Locate the cell with the specified text and output its (X, Y) center coordinate. 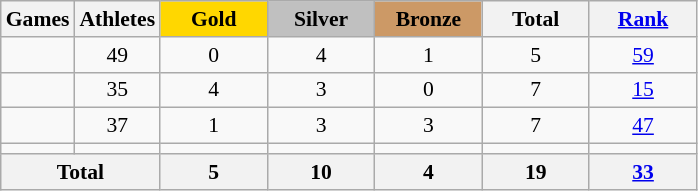
37 (117, 126)
Gold (214, 19)
49 (117, 55)
Games (38, 19)
Athletes (117, 19)
35 (117, 90)
15 (642, 90)
Rank (642, 19)
10 (320, 172)
59 (642, 55)
Silver (320, 19)
47 (642, 126)
Bronze (428, 19)
33 (642, 172)
19 (536, 172)
